Provide the (x, y) coordinate of the cell's center where the given text is located.  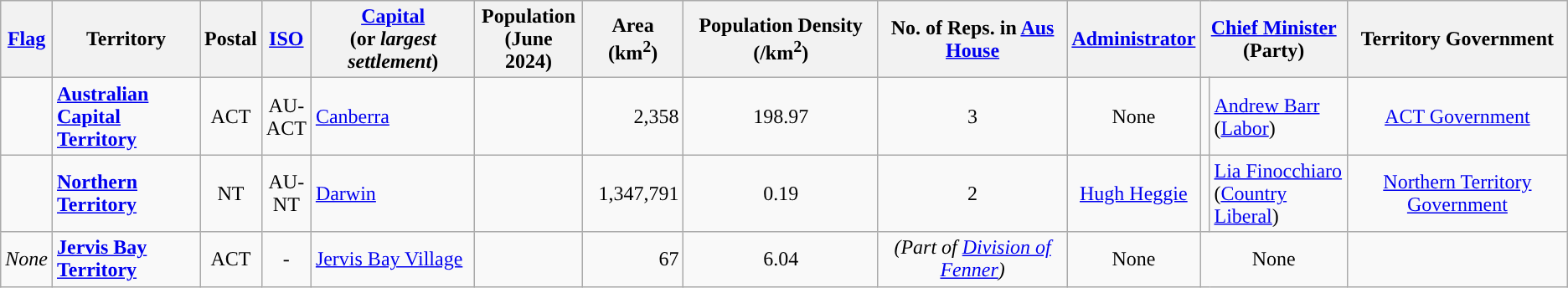
AU-ACT (286, 116)
Andrew Barr(Labor) (1278, 116)
67 (633, 260)
No. of Reps. in Aus House (972, 39)
Australian Capital Territory (126, 116)
Capital(or largest settlement) (393, 39)
6.04 (781, 260)
Administrator (1134, 39)
Jervis Bay Territory (126, 260)
Darwin (393, 193)
Lia Finocchiaro(Country Liberal) (1278, 193)
2,358 (633, 116)
Hugh Heggie (1134, 193)
Northern Territory (126, 193)
Postal (231, 39)
ACT Government (1457, 116)
1,347,791 (633, 193)
Northern Territory Government (1457, 193)
Territory (126, 39)
198.97 (781, 116)
2 (972, 193)
Jervis Bay Village (393, 260)
- (286, 260)
Population(June 2024) (529, 39)
Canberra (393, 116)
Territory Government (1457, 39)
Population Density (/km2) (781, 39)
NT (231, 193)
Area (km2) (633, 39)
0.19 (781, 193)
AU-NT (286, 193)
(Part of Division of Fenner) (972, 260)
ISO (286, 39)
Flag (27, 39)
3 (972, 116)
Chief Minister(Party) (1274, 39)
